Scan for the cell matching the given text and deliver its [x, y] coordinate at center. 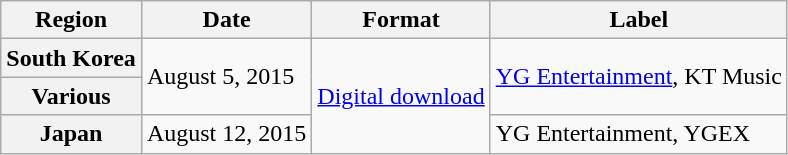
Region [72, 20]
South Korea [72, 58]
August 12, 2015 [226, 134]
Various [72, 96]
Japan [72, 134]
August 5, 2015 [226, 77]
YG Entertainment, YGEX [638, 134]
Date [226, 20]
Format [401, 20]
YG Entertainment, KT Music [638, 77]
Label [638, 20]
Digital download [401, 96]
